For the text-containing cell, return its midpoint in [x, y] coordinate format. 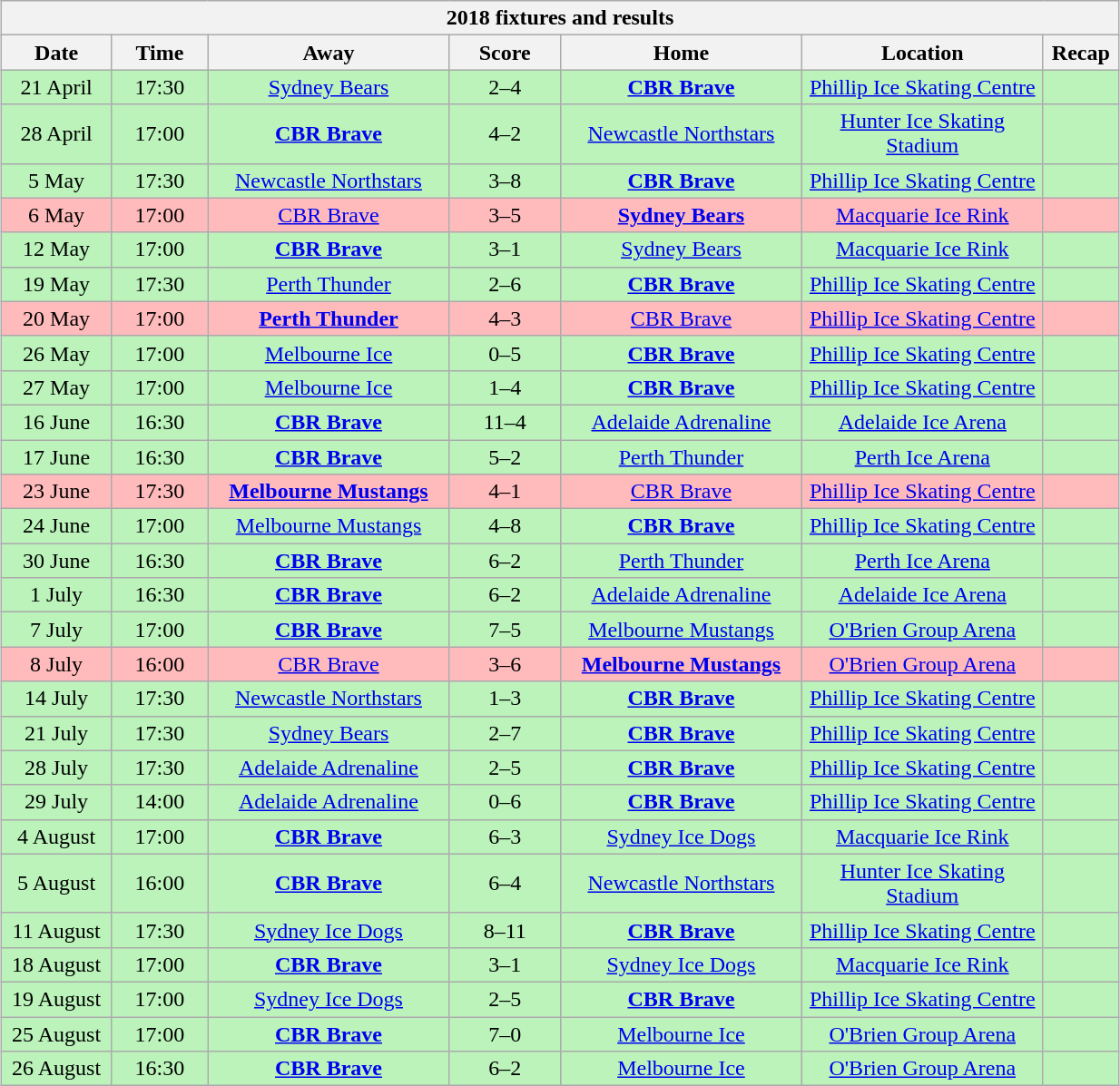
25 August [56, 1033]
6–3 [505, 837]
20 May [56, 318]
0–5 [505, 353]
11–4 [505, 422]
Away [329, 53]
Time [160, 53]
21 April [56, 87]
3–8 [505, 181]
1–4 [505, 387]
29 July [56, 802]
16 June [56, 422]
28 April [56, 134]
14:00 [160, 802]
5 May [56, 181]
28 July [56, 768]
8–11 [505, 930]
Home [682, 53]
26 May [56, 353]
7 July [56, 630]
6 May [56, 215]
2–4 [505, 87]
Recap [1080, 53]
18 August [56, 964]
11 August [56, 930]
5 August [56, 884]
8 July [56, 664]
2–6 [505, 284]
1 July [56, 595]
4–3 [505, 318]
19 May [56, 284]
14 July [56, 699]
4–8 [505, 526]
6–4 [505, 884]
Location [922, 53]
4 August [56, 837]
5–2 [505, 456]
3–5 [505, 215]
4–2 [505, 134]
17 June [56, 456]
0–6 [505, 802]
24 June [56, 526]
4–1 [505, 492]
1–3 [505, 699]
Date [56, 53]
2018 fixtures and results [561, 18]
7–0 [505, 1033]
23 June [56, 492]
19 August [56, 999]
3–6 [505, 664]
2–7 [505, 733]
7–5 [505, 630]
21 July [56, 733]
30 June [56, 561]
12 May [56, 249]
Score [505, 53]
27 May [56, 387]
26 August [56, 1069]
